Return the (x, y) coordinate for the center point of the cell that contains the specified text.  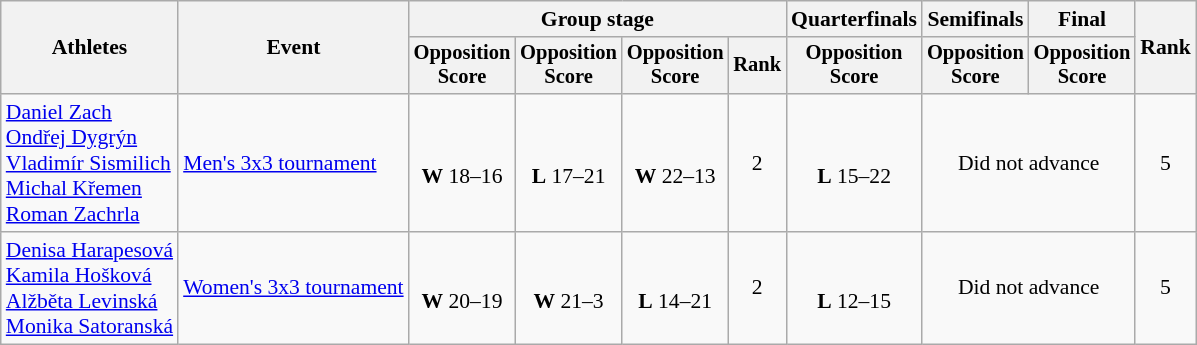
W 18–16 (462, 163)
Women's 3x3 tournament (294, 288)
Daniel ZachOndřej DygrýnVladimír SismilichMichal KřemenRoman Zachrla (90, 163)
W 20–19 (462, 288)
Group stage (598, 19)
Quarterfinals (854, 19)
Men's 3x3 tournament (294, 163)
Event (294, 48)
Final (1082, 19)
L 12–15 (854, 288)
L 15–22 (854, 163)
Denisa HarapesováKamila HoškováAlžběta LevinskáMonika Satoranská (90, 288)
Semifinals (976, 19)
W 21–3 (568, 288)
L 17–21 (568, 163)
L 14–21 (676, 288)
W 22–13 (676, 163)
Athletes (90, 48)
